Find where the given text appears and provide that cell's center as [x, y] coordinate. 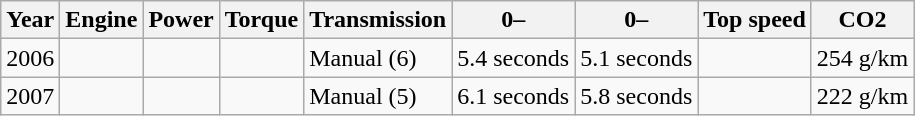
2007 [30, 96]
Manual (5) [378, 96]
Engine [102, 20]
254 g/km [862, 58]
2006 [30, 58]
CO2 [862, 20]
Power [181, 20]
Torque [261, 20]
Transmission [378, 20]
222 g/km [862, 96]
5.4 seconds [514, 58]
Top speed [755, 20]
Manual (6) [378, 58]
5.1 seconds [636, 58]
Year [30, 20]
6.1 seconds [514, 96]
5.8 seconds [636, 96]
